Scan for the cell matching the given text and deliver its [x, y] coordinate at center. 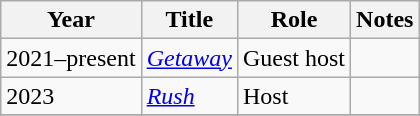
Title [189, 20]
Year [71, 20]
Role [294, 20]
Getaway [189, 58]
Guest host [294, 58]
Notes [385, 20]
2021–present [71, 58]
Rush [189, 96]
Host [294, 96]
2023 [71, 96]
